From the cell containing the given text, extract its center point as [X, Y] coordinate. 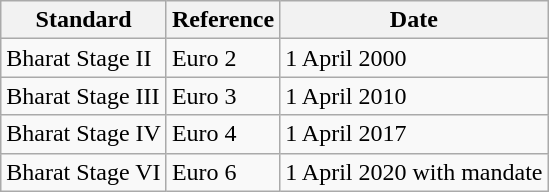
Bharat Stage II [84, 58]
1 April 2017 [414, 134]
Bharat Stage III [84, 96]
Euro 6 [222, 172]
1 April 2000 [414, 58]
1 April 2020 with mandate [414, 172]
Standard [84, 20]
Bharat Stage IV [84, 134]
1 April 2010 [414, 96]
Euro 2 [222, 58]
Bharat Stage VI [84, 172]
Euro 3 [222, 96]
Date [414, 20]
Reference [222, 20]
Euro 4 [222, 134]
